Locate the cell with the specified text and output its (X, Y) center coordinate. 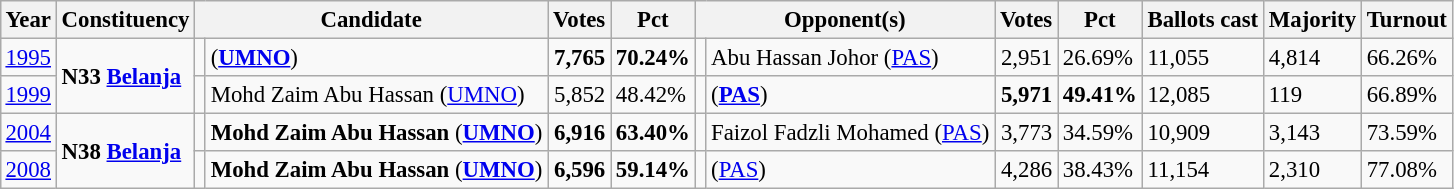
11,154 (1202, 170)
5,852 (580, 95)
4,814 (1312, 57)
2,310 (1312, 170)
59.14% (654, 170)
70.24% (654, 57)
Constituency (125, 20)
7,765 (580, 57)
3,143 (1312, 133)
63.40% (654, 133)
N33 Belanja (125, 76)
1999 (28, 95)
12,085 (1202, 95)
(UMNO) (376, 57)
73.59% (1406, 133)
1995 (28, 57)
Candidate (372, 20)
Turnout (1406, 20)
Ballots cast (1202, 20)
6,596 (580, 170)
2008 (28, 170)
48.42% (654, 95)
26.69% (1100, 57)
66.26% (1406, 57)
10,909 (1202, 133)
6,916 (580, 133)
3,773 (1026, 133)
2,951 (1026, 57)
Opponent(s) (844, 20)
5,971 (1026, 95)
34.59% (1100, 133)
N38 Belanja (125, 152)
Faizol Fadzli Mohamed (PAS) (850, 133)
Year (28, 20)
49.41% (1100, 95)
Majority (1312, 20)
119 (1312, 95)
Abu Hassan Johor (PAS) (850, 57)
77.08% (1406, 170)
38.43% (1100, 170)
11,055 (1202, 57)
4,286 (1026, 170)
66.89% (1406, 95)
2004 (28, 133)
